Search for the cell housing the specified text and yield its [X, Y] center coordinate. 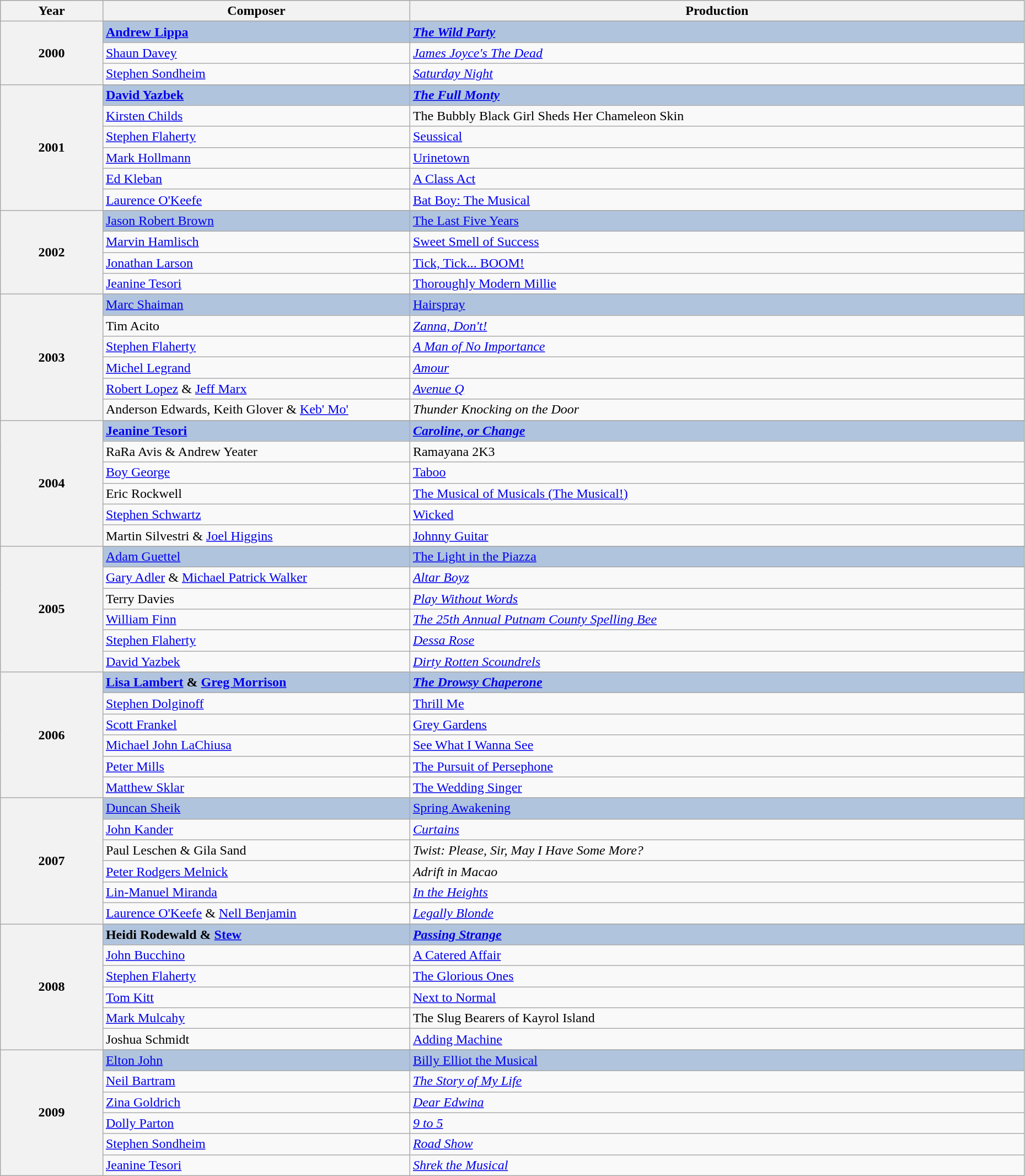
Robert Lopez & Jeff Marx [256, 389]
Amour [717, 368]
Heidi Rodewald & Stew [256, 935]
2008 [52, 987]
2003 [52, 357]
Caroline, or Change [717, 431]
Zanna, Don't! [717, 326]
Hairspray [717, 305]
Next to Normal [717, 997]
2000 [52, 53]
Dear Edwina [717, 1102]
Avenue Q [717, 389]
Year [52, 11]
2002 [52, 252]
Peter Mills [256, 766]
A Class Act [717, 179]
Boy George [256, 472]
Adding Machine [717, 1039]
Jonathan Larson [256, 263]
2006 [52, 735]
See What I Wanna See [717, 745]
Thunder Knocking on the Door [717, 410]
2009 [52, 1113]
Adam Guettel [256, 556]
Road Show [717, 1144]
2001 [52, 147]
Zina Goldrich [256, 1102]
Dessa Rose [717, 641]
RaRa Avis & Andrew Yeater [256, 452]
Spring Awakening [717, 808]
Dolly Parton [256, 1123]
Anderson Edwards, Keith Glover & Keb' Mo' [256, 410]
Seussical [717, 137]
Thrill Me [717, 704]
Andrew Lippa [256, 32]
Peter Rodgers Melnick [256, 871]
The Drowsy Chaperone [717, 683]
Michel Legrand [256, 368]
Eric Rockwell [256, 493]
Marvin Hamlisch [256, 241]
The Wild Party [717, 32]
Wicked [717, 514]
John Bucchino [256, 955]
Taboo [717, 472]
Shaun Davey [256, 53]
Terry Davies [256, 598]
Tick, Tick... BOOM! [717, 263]
Jason Robert Brown [256, 221]
Composer [256, 11]
Ed Kleban [256, 179]
Altar Boyz [717, 577]
9 to 5 [717, 1123]
Production [717, 11]
Lisa Lambert & Greg Morrison [256, 683]
Grey Gardens [717, 724]
A Catered Affair [717, 955]
Stephen Dolginoff [256, 704]
Passing Strange [717, 935]
Dirty Rotten Scoundrels [717, 662]
Legally Blonde [717, 913]
The Pursuit of Persephone [717, 766]
In the Heights [717, 892]
Laurence O'Keefe & Nell Benjamin [256, 913]
Lin-Manuel Miranda [256, 892]
Twist: Please, Sir, May I Have Some More? [717, 850]
Michael John LaChiusa [256, 745]
Bat Boy: The Musical [717, 200]
The Musical of Musicals (The Musical!) [717, 493]
The Story of My Life [717, 1081]
The Wedding Singer [717, 787]
Paul Leschen & Gila Sand [256, 850]
Tom Kitt [256, 997]
Matthew Sklar [256, 787]
Thoroughly Modern Millie [717, 284]
The Slug Bearers of Kayrol Island [717, 1018]
The Bubbly Black Girl Sheds Her Chameleon Skin [717, 116]
Billy Elliot the Musical [717, 1060]
Ramayana 2K3 [717, 452]
2005 [52, 609]
Curtains [717, 829]
Shrek the Musical [717, 1165]
Sweet Smell of Success [717, 241]
Adrift in Macao [717, 871]
The Full Monty [717, 95]
William Finn [256, 620]
Kirsten Childs [256, 116]
The Last Five Years [717, 221]
Gary Adler & Michael Patrick Walker [256, 577]
Neil Bartram [256, 1081]
The Light in the Piazza [717, 556]
Marc Shaiman [256, 305]
Mark Mulcahy [256, 1018]
Martin Silvestri & Joel Higgins [256, 535]
Duncan Sheik [256, 808]
James Joyce's The Dead [717, 53]
Tim Acito [256, 326]
Laurence O'Keefe [256, 200]
John Kander [256, 829]
Urinetown [717, 158]
The 25th Annual Putnam County Spelling Bee [717, 620]
Elton John [256, 1060]
Johnny Guitar [717, 535]
2004 [52, 483]
Play Without Words [717, 598]
Joshua Schmidt [256, 1039]
2007 [52, 861]
Mark Hollmann [256, 158]
A Man of No Importance [717, 347]
The Glorious Ones [717, 976]
Saturday Night [717, 74]
Scott Frankel [256, 724]
Stephen Schwartz [256, 514]
